Provide the [x, y] coordinate of the cell's center where the given text is located.  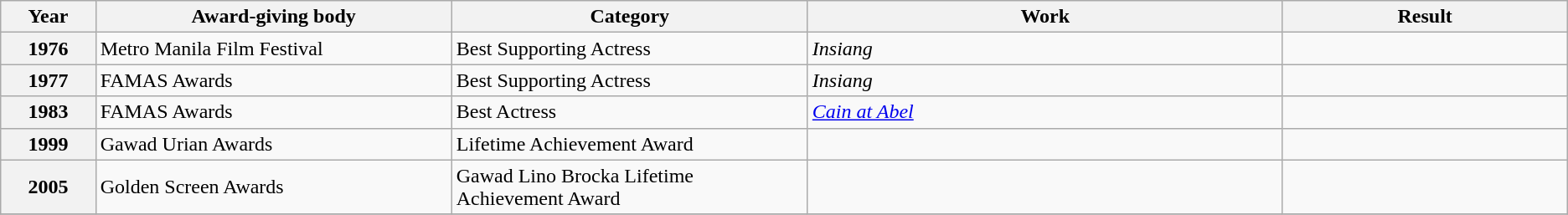
Year [49, 17]
Metro Manila Film Festival [273, 49]
Category [630, 17]
Best Actress [630, 112]
Gawad Lino Brocka Lifetime Achievement Award [630, 187]
1976 [49, 49]
Cain at Abel [1045, 112]
1977 [49, 80]
2005 [49, 187]
Award-giving body [273, 17]
Golden Screen Awards [273, 187]
1999 [49, 144]
Work [1045, 17]
1983 [49, 112]
Lifetime Achievement Award [630, 144]
Gawad Urian Awards [273, 144]
Result [1425, 17]
